Identify which cell holds the provided text, then report its (x, y) central coordinate. 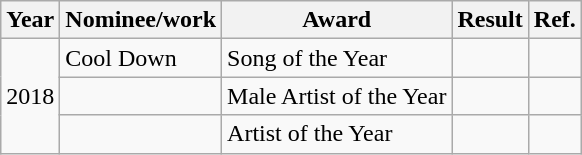
Ref. (554, 20)
Award (337, 20)
Year (30, 20)
Artist of the Year (337, 134)
Nominee/work (141, 20)
2018 (30, 96)
Result (490, 20)
Song of the Year (337, 58)
Cool Down (141, 58)
Male Artist of the Year (337, 96)
